Determine the (X, Y) coordinate at the center of the cell enclosing the given text.  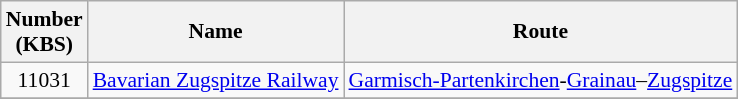
Bavarian Zugspitze Railway (216, 80)
Number (KBS) (44, 32)
11031 (44, 80)
Name (216, 32)
Route (541, 32)
Garmisch-Partenkirchen-Grainau–Zugspitze (541, 80)
